Determine the [X, Y] coordinate at the center of the cell enclosing the given text.  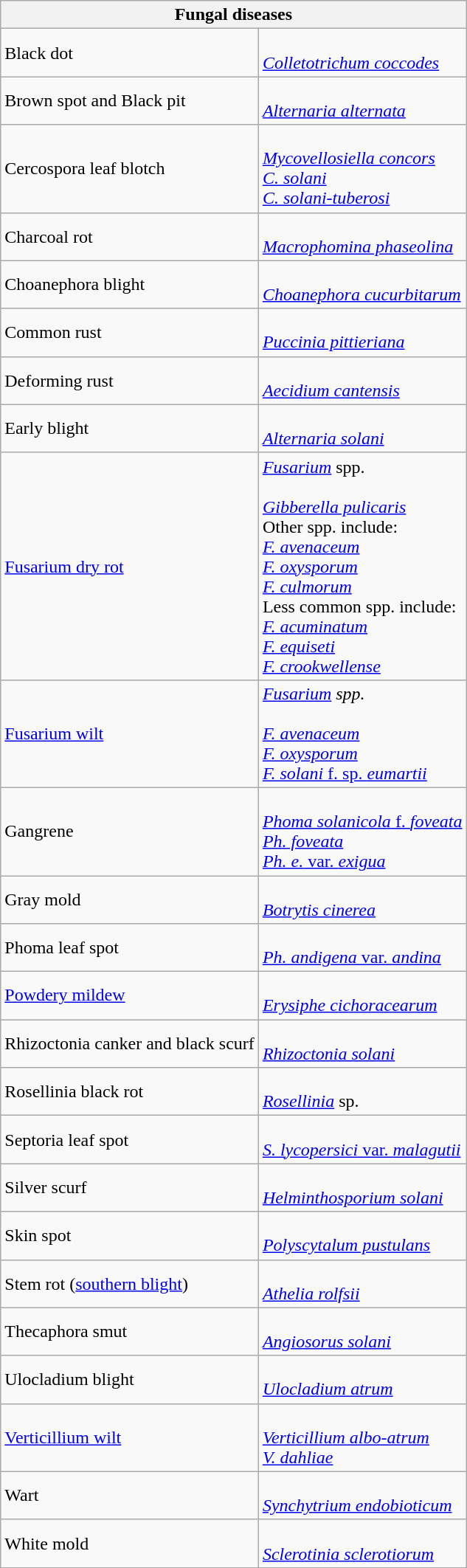
Septoria leaf spot [130, 1139]
Alternaria alternata [362, 100]
Rhizoctonia solani [362, 1043]
Ph. andigena var. andina [362, 947]
Sclerotinia sclerotiorum [362, 1544]
Helminthosporium solani [362, 1188]
Rhizoctonia canker and black scurf [130, 1043]
Wart [130, 1495]
Synchytrium endobioticum [362, 1495]
Cercospora leaf blotch [130, 168]
Thecaphora smut [130, 1331]
Fusarium wilt [130, 733]
Silver scurf [130, 1188]
Rosellinia black rot [130, 1092]
Choanephora cucurbitarum [362, 285]
Mycovellosiella concors C. solani C. solani-tuberosi [362, 168]
Ulocladium atrum [362, 1380]
Phoma solanicola f. foveata Ph. foveata Ph. e. var. exigua [362, 831]
Gangrene [130, 831]
Fusarium spp.F. avenaceum F. oxysporum F. solani f. sp. eumartii [362, 733]
Choanephora blight [130, 285]
Erysiphe cichoracearum [362, 996]
S. lycopersici var. malagutii [362, 1139]
Black dot [130, 53]
Colletotrichum coccodes [362, 53]
Polyscytalum pustulans [362, 1235]
Ulocladium blight [130, 1380]
Powdery mildew [130, 996]
Gray mold [130, 899]
Macrophomina phaseolina [362, 236]
Brown spot and Black pit [130, 100]
Alternaria solani [362, 428]
Skin spot [130, 1235]
Common rust [130, 332]
Athelia rolfsii [362, 1284]
Stem rot (southern blight) [130, 1284]
Charcoal rot [130, 236]
Aecidium cantensis [362, 381]
Verticillium albo-atrum V. dahliae [362, 1437]
Fungal diseases [233, 15]
Botrytis cinerea [362, 899]
Phoma leaf spot [130, 947]
White mold [130, 1544]
Puccinia pittieriana [362, 332]
Rosellinia sp. [362, 1092]
Early blight [130, 428]
Angiosorus solani [362, 1331]
Verticillium wilt [130, 1437]
Deforming rust [130, 381]
Fusarium dry rot [130, 566]
